Capture the cell that displays the provided text and extract its [x, y] central coordinate. 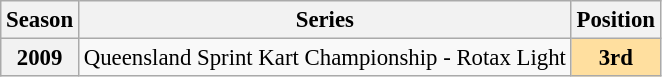
Season [40, 20]
3rd [616, 58]
2009 [40, 58]
Position [616, 20]
Queensland Sprint Kart Championship - Rotax Light [324, 58]
Series [324, 20]
